For the text-containing cell, return its midpoint in [X, Y] coordinate format. 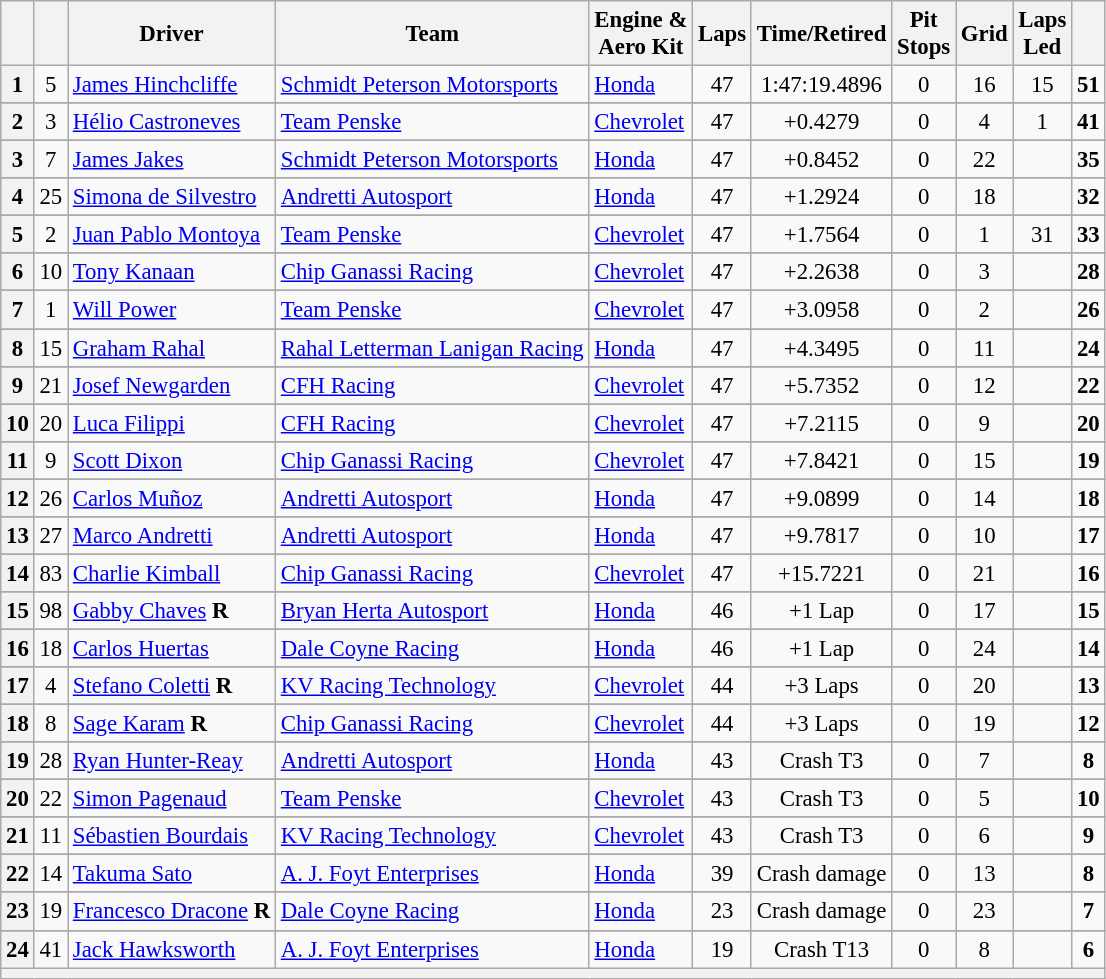
Carlos Huertas [172, 648]
Hélio Castroneves [172, 122]
31 [1042, 235]
83 [50, 573]
Graham Rahal [172, 348]
Scott Dixon [172, 460]
+7.8421 [821, 460]
+7.2115 [821, 423]
Sébastien Bourdais [172, 836]
Ryan Hunter-Reay [172, 761]
James Hinchcliffe [172, 85]
Laps [722, 34]
33 [1088, 235]
+9.7817 [821, 536]
+0.8452 [821, 160]
PitStops [924, 34]
James Jakes [172, 160]
Jack Hawksworth [172, 949]
LapsLed [1042, 34]
Engine &Aero Kit [641, 34]
Driver [172, 34]
Juan Pablo Montoya [172, 235]
Luca Filippi [172, 423]
Crash T13 [821, 949]
39 [722, 874]
Time/Retired [821, 34]
+9.0899 [821, 498]
+5.7352 [821, 385]
98 [50, 611]
+1.2924 [821, 197]
+2.2638 [821, 273]
32 [1088, 197]
Team [432, 34]
Josef Newgarden [172, 385]
Grid [984, 34]
Francesco Dracone R [172, 912]
Stefano Coletti R [172, 686]
Charlie Kimball [172, 573]
Carlos Muñoz [172, 498]
27 [50, 536]
Bryan Herta Autosport [432, 611]
25 [50, 197]
+0.4279 [821, 122]
Rahal Letterman Lanigan Racing [432, 348]
Simon Pagenaud [172, 799]
Will Power [172, 310]
+4.3495 [821, 348]
35 [1088, 160]
+3.0958 [821, 310]
51 [1088, 85]
Sage Karam R [172, 724]
Marco Andretti [172, 536]
Tony Kanaan [172, 273]
Gabby Chaves R [172, 611]
1:47:19.4896 [821, 85]
Simona de Silvestro [172, 197]
+1.7564 [821, 235]
Takuma Sato [172, 874]
+15.7221 [821, 573]
